Return [x, y] of the center of cell containing provided text 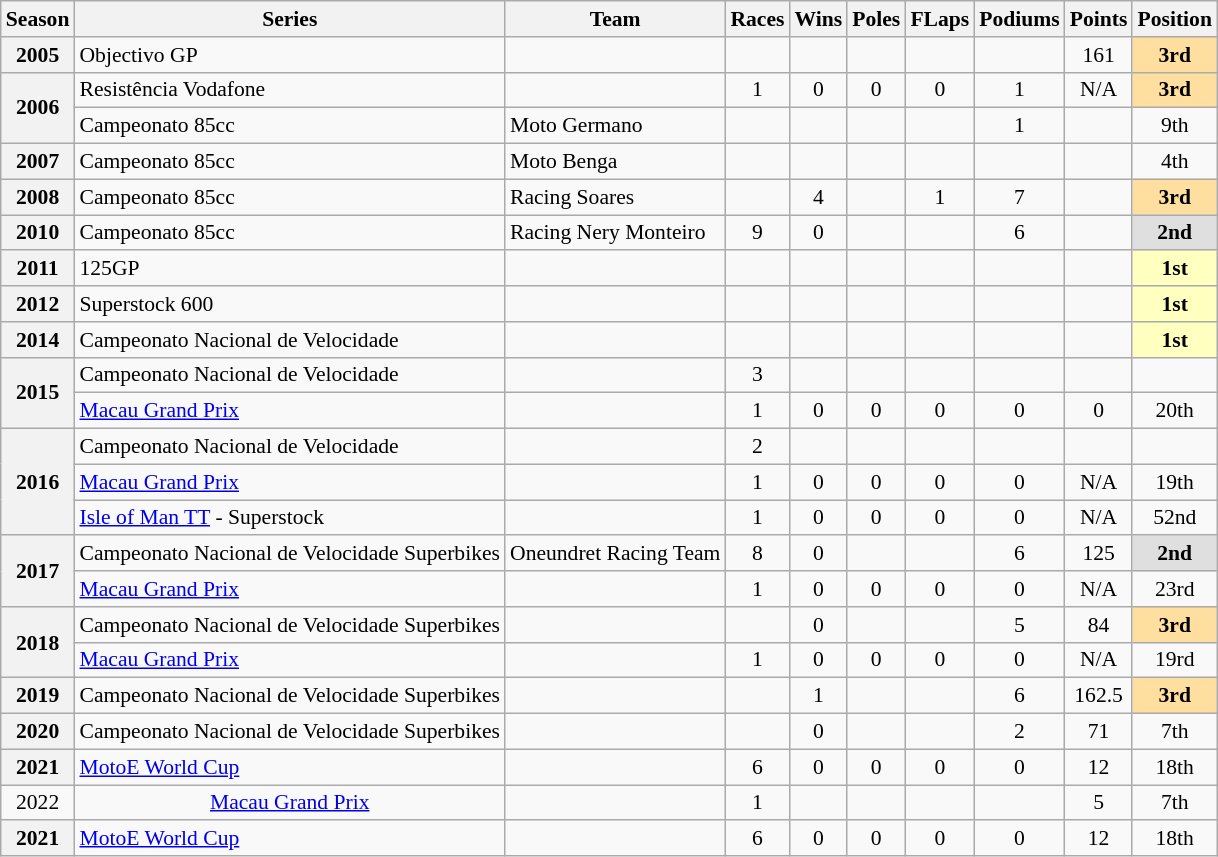
20th [1174, 411]
2020 [38, 732]
125GP [290, 269]
2018 [38, 642]
9th [1174, 126]
2010 [38, 233]
Moto Benga [615, 162]
2007 [38, 162]
19th [1174, 482]
2012 [38, 304]
161 [1099, 55]
2019 [38, 696]
Racing Nery Monteiro [615, 233]
4th [1174, 162]
Objectivo GP [290, 55]
19rd [1174, 660]
Isle of Man TT - Superstock [290, 518]
2014 [38, 340]
Season [38, 19]
Poles [876, 19]
Podiums [1020, 19]
52nd [1174, 518]
2006 [38, 108]
2005 [38, 55]
4 [818, 197]
Moto Germano [615, 126]
Team [615, 19]
2022 [38, 803]
Resistência Vodafone [290, 90]
Wins [818, 19]
Oneundret Racing Team [615, 554]
2016 [38, 482]
8 [757, 554]
Position [1174, 19]
2011 [38, 269]
Points [1099, 19]
162.5 [1099, 696]
23rd [1174, 589]
Series [290, 19]
7 [1020, 197]
84 [1099, 625]
Racing Soares [615, 197]
3 [757, 375]
9 [757, 233]
2008 [38, 197]
Superstock 600 [290, 304]
2015 [38, 392]
2017 [38, 572]
FLaps [940, 19]
71 [1099, 732]
125 [1099, 554]
Races [757, 19]
